Return [X, Y] of the center of cell containing provided text 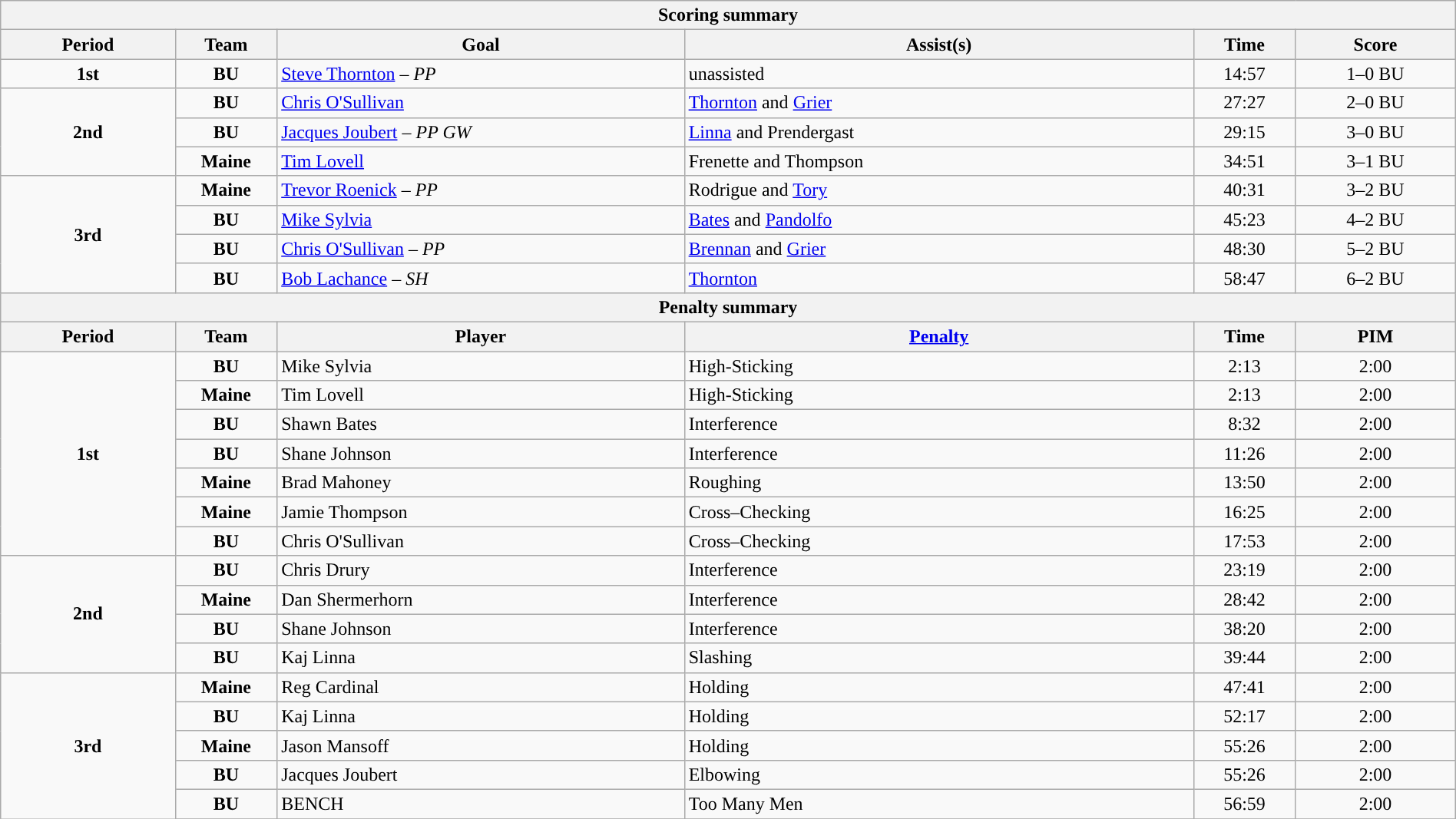
Reg Cardinal [481, 687]
23:19 [1244, 570]
PIM [1375, 336]
3–1 BU [1375, 161]
13:50 [1244, 483]
Rodrigue and Tory [938, 190]
Score [1375, 45]
47:41 [1244, 687]
16:25 [1244, 512]
40:31 [1244, 190]
27:27 [1244, 103]
Goal [481, 45]
Bates and Pandolfo [938, 220]
Jamie Thompson [481, 512]
45:23 [1244, 220]
Thornton [938, 278]
BENCH [481, 804]
Player [481, 336]
1–0 BU [1375, 74]
Dan Shermerhorn [481, 599]
Brennan and Grier [938, 249]
Elbowing [938, 774]
17:53 [1244, 541]
58:47 [1244, 278]
Thornton and Grier [938, 103]
Brad Mahoney [481, 483]
39:44 [1244, 658]
Roughing [938, 483]
6–2 BU [1375, 278]
unassisted [938, 74]
29:15 [1244, 132]
Frenette and Thompson [938, 161]
Trevor Roenick – PP [481, 190]
8:32 [1244, 424]
34:51 [1244, 161]
11:26 [1244, 454]
3–2 BU [1375, 190]
Chris Drury [481, 570]
56:59 [1244, 804]
14:57 [1244, 74]
Penalty summary [728, 307]
3–0 BU [1375, 132]
4–2 BU [1375, 220]
Slashing [938, 658]
Jacques Joubert – PP GW [481, 132]
Shawn Bates [481, 424]
Too Many Men [938, 804]
48:30 [1244, 249]
Chris O'Sullivan – PP [481, 249]
52:17 [1244, 716]
Assist(s) [938, 45]
Scoring summary [728, 15]
Bob Lachance – SH [481, 278]
Jason Mansoff [481, 745]
Steve Thornton – PP [481, 74]
Penalty [938, 336]
Jacques Joubert [481, 774]
Linna and Prendergast [938, 132]
5–2 BU [1375, 249]
28:42 [1244, 599]
38:20 [1244, 629]
2–0 BU [1375, 103]
